Pinpoint the cell where the given text exists, returning its [X, Y] midpoint coordinate. 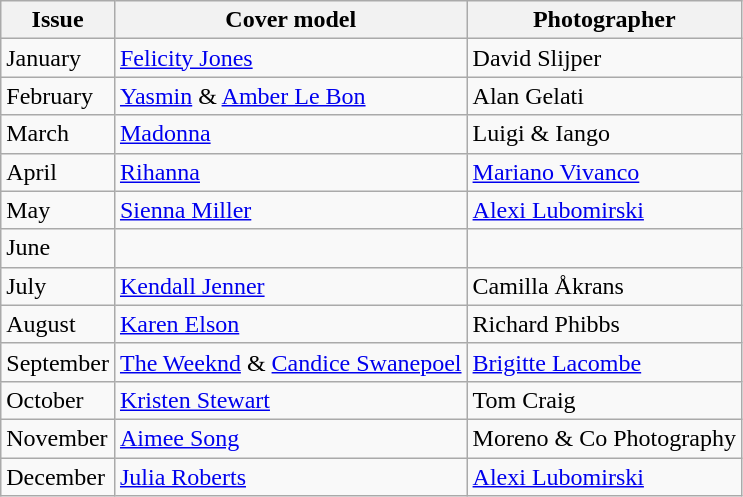
Richard Phibbs [604, 324]
March [58, 134]
June [58, 248]
Brigitte Lacombe [604, 362]
October [58, 400]
Luigi & Iango [604, 134]
Mariano Vivanco [604, 172]
Kendall Jenner [290, 286]
Julia Roberts [290, 477]
February [58, 96]
Cover model [290, 20]
Photographer [604, 20]
July [58, 286]
September [58, 362]
November [58, 438]
Karen Elson [290, 324]
Alan Gelati [604, 96]
Sienna Miller [290, 210]
The Weeknd & Candice Swanepoel [290, 362]
Kristen Stewart [290, 400]
David Slijper [604, 58]
April [58, 172]
Madonna [290, 134]
August [58, 324]
Tom Craig [604, 400]
Camilla Åkrans [604, 286]
Yasmin & Amber Le Bon [290, 96]
May [58, 210]
January [58, 58]
Issue [58, 20]
Rihanna [290, 172]
December [58, 477]
Moreno & Co Photography [604, 438]
Felicity Jones [290, 58]
Aimee Song [290, 438]
